Extract the [X, Y] coordinate from the center of the cell holding the provided text.  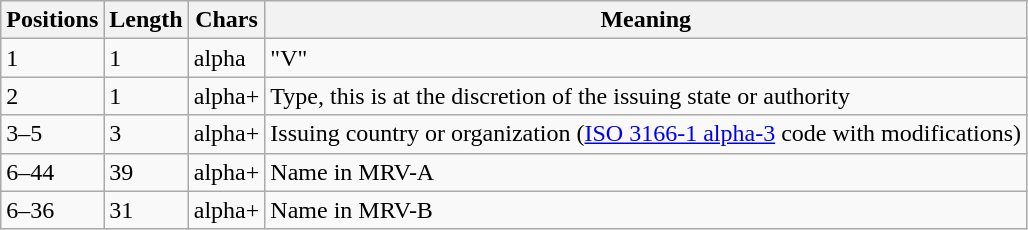
31 [146, 210]
alpha [226, 58]
3 [146, 134]
3–5 [52, 134]
Type, this is at the discretion of the issuing state or authority [646, 96]
6–36 [52, 210]
"V" [646, 58]
Name in MRV-A [646, 172]
Meaning [646, 20]
Chars [226, 20]
Positions [52, 20]
Issuing country or organization (ISO 3166-1 alpha-3 code with modifications) [646, 134]
Name in MRV-B [646, 210]
39 [146, 172]
6–44 [52, 172]
2 [52, 96]
Length [146, 20]
